Capture the cell that displays the provided text and extract its (X, Y) central coordinate. 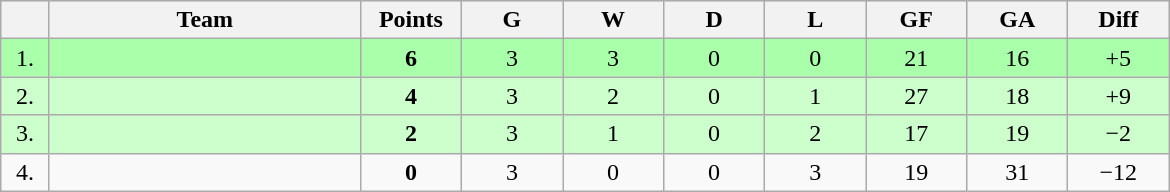
L (816, 20)
+9 (1118, 96)
31 (1018, 172)
27 (916, 96)
16 (1018, 58)
4. (26, 172)
3. (26, 134)
−12 (1118, 172)
2. (26, 96)
−2 (1118, 134)
G (512, 20)
1. (26, 58)
+5 (1118, 58)
W (612, 20)
4 (410, 96)
Team (204, 20)
21 (916, 58)
Diff (1118, 20)
18 (1018, 96)
GF (916, 20)
GA (1018, 20)
17 (916, 134)
6 (410, 58)
D (714, 20)
Points (410, 20)
